Find where the given text appears and provide that cell's center as (X, Y) coordinate. 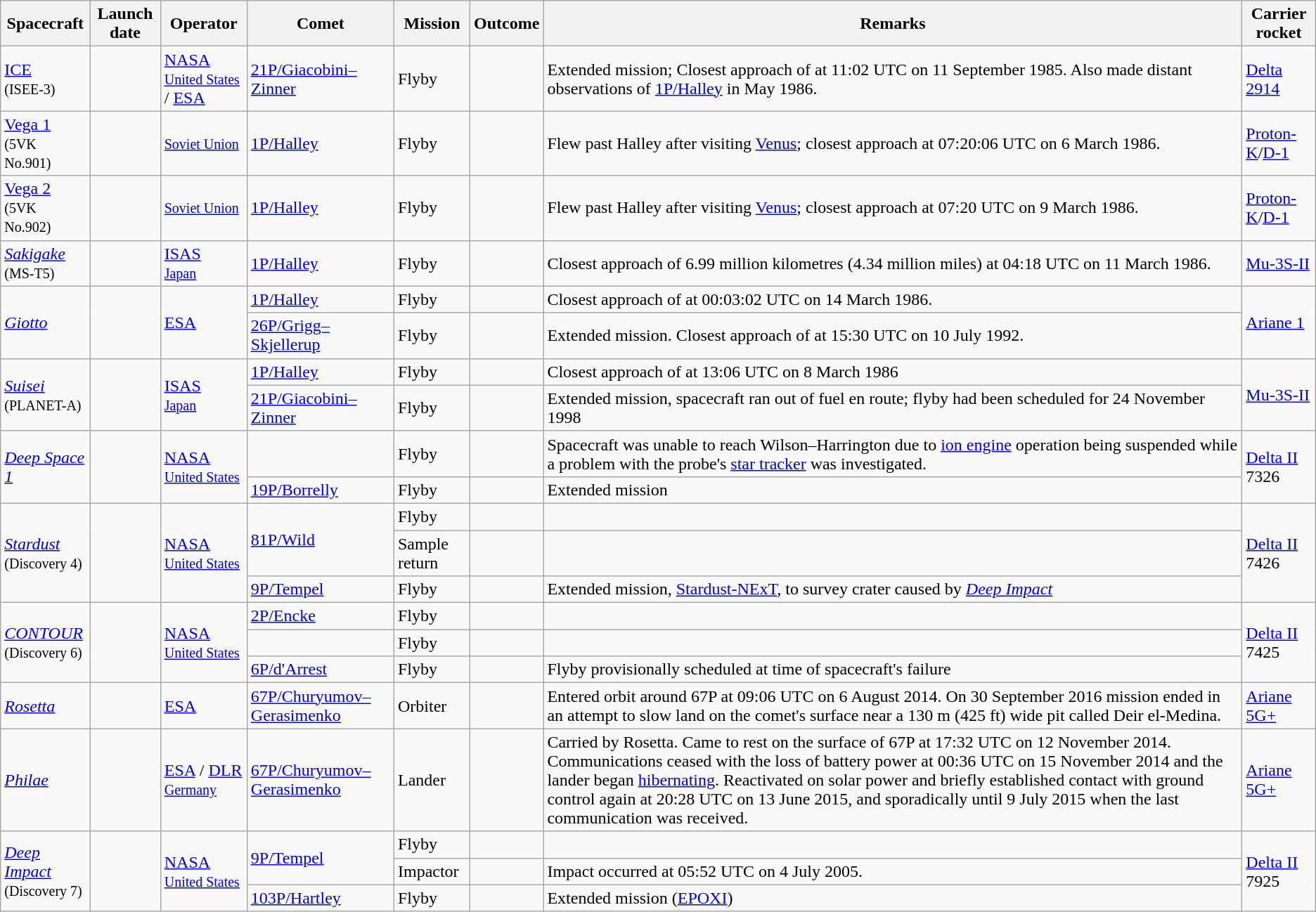
Outcome (507, 24)
Flew past Halley after visiting Venus; closest approach at 07:20:06 UTC on 6 March 1986. (893, 143)
Closest approach of at 13:06 UTC on 8 March 1986 (893, 372)
Closest approach of 6.99 million kilometres (4.34 million miles) at 04:18 UTC on 11 March 1986. (893, 263)
NASAUnited States / ESA (204, 79)
Extended mission, Stardust-NExT, to survey crater caused by Deep Impact (893, 589)
Vega 1(5VK No.901) (45, 143)
103P/Hartley (321, 898)
Philae (45, 780)
Deep Space 1 (45, 467)
Extended mission. Closest approach of at 15:30 UTC on 10 July 1992. (893, 336)
Vega 2(5VK No.902) (45, 208)
Impactor (432, 871)
26P/Grigg–Skjellerup (321, 336)
Deep Impact(Discovery 7) (45, 871)
Operator (204, 24)
Stardust(Discovery 4) (45, 552)
Extended mission; Closest approach of at 11:02 UTC on 11 September 1985. Also made distant observations of 1P/Halley in May 1986. (893, 79)
Ariane 1 (1279, 322)
Giotto (45, 322)
Flew past Halley after visiting Venus; closest approach at 07:20 UTC on 9 March 1986. (893, 208)
Orbiter (432, 705)
Sample return (432, 552)
ESA / DLRGermany (204, 780)
Comet (321, 24)
19P/Borrelly (321, 490)
Extended mission (893, 490)
Carrier rocket (1279, 24)
Flyby provisionally scheduled at time of spacecraft's failure (893, 670)
Closest approach of at 00:03:02 UTC on 14 March 1986. (893, 299)
Launch date (125, 24)
Delta II 7326 (1279, 467)
Delta II 7425 (1279, 643)
Suisei(PLANET-A) (45, 395)
81P/Wild (321, 540)
Mission (432, 24)
Remarks (893, 24)
Extended mission (EPOXI) (893, 898)
Lander (432, 780)
Spacecraft (45, 24)
2P/Encke (321, 616)
Delta II 7426 (1279, 552)
Impact occurred at 05:52 UTC on 4 July 2005. (893, 871)
Rosetta (45, 705)
Sakigake(MS-T5) (45, 263)
CONTOUR(Discovery 6) (45, 643)
ICE(ISEE-3) (45, 79)
Extended mission, spacecraft ran out of fuel en route; flyby had been scheduled for 24 November 1998 (893, 408)
Delta 2914 (1279, 79)
Delta II 7925 (1279, 871)
6P/d'Arrest (321, 670)
